Locate the cell with the specified text and output its [x, y] center coordinate. 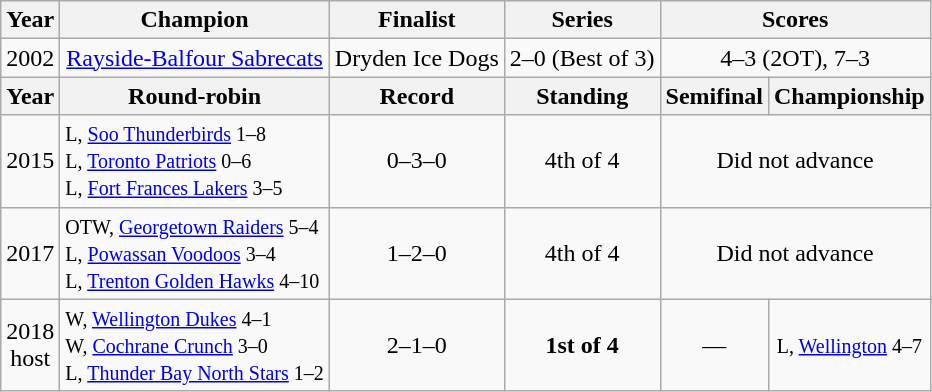
0–3–0 [416, 161]
2018host [30, 345]
Series [582, 20]
Finalist [416, 20]
2–0 (Best of 3) [582, 58]
W, Wellington Dukes 4–1W, Cochrane Crunch 3–0L, Thunder Bay North Stars 1–2 [194, 345]
4–3 (2OT), 7–3 [795, 58]
L, Soo Thunderbirds 1–8L, Toronto Patriots 0–6L, Fort Frances Lakers 3–5 [194, 161]
L, Wellington 4–7 [849, 345]
Standing [582, 96]
2015 [30, 161]
Semifinal [714, 96]
1st of 4 [582, 345]
1–2–0 [416, 253]
Dryden Ice Dogs [416, 58]
OTW, Georgetown Raiders 5–4L, Powassan Voodoos 3–4L, Trenton Golden Hawks 4–10 [194, 253]
Rayside-Balfour Sabrecats [194, 58]
2017 [30, 253]
2–1–0 [416, 345]
Champion [194, 20]
Record [416, 96]
Championship [849, 96]
— [714, 345]
Scores [795, 20]
2002 [30, 58]
Round-robin [194, 96]
